Determine the (X, Y) coordinate at the center of the cell enclosing the given text.  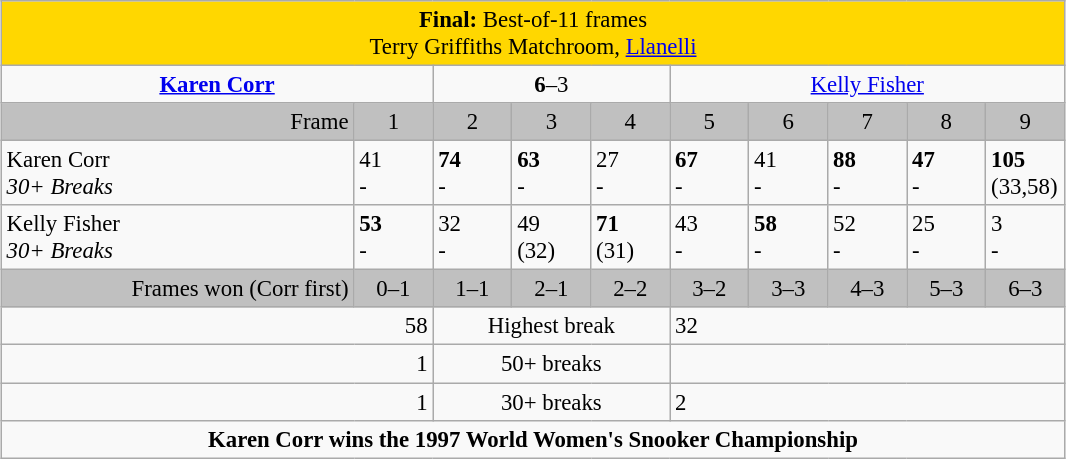
53- (394, 238)
43- (710, 238)
30+ breaks (552, 402)
5–3 (946, 289)
Highest break (552, 327)
1–1 (472, 289)
Karen Corr 30+ Breaks (178, 174)
6 (788, 122)
Karen Corr wins the 1997 World Women's Snooker Championship (532, 439)
27- (630, 174)
3 (552, 122)
0–1 (394, 289)
3- (1026, 238)
58- (788, 238)
4–3 (868, 289)
3–2 (710, 289)
Frames won (Corr first) (178, 289)
63- (552, 174)
47- (946, 174)
4 (630, 122)
5 (710, 122)
32 (868, 327)
3–3 (788, 289)
Final: Best-of-11 framesTerry Griffiths Matchroom, Llanelli (532, 34)
8 (946, 122)
25- (946, 238)
67- (710, 174)
58 (217, 327)
Frame (178, 122)
50+ breaks (552, 364)
9 (1026, 122)
Karen Corr (217, 85)
32- (472, 238)
88- (868, 174)
2–2 (630, 289)
52- (868, 238)
Kelly Fisher 30+ Breaks (178, 238)
49(32) (552, 238)
Kelly Fisher (868, 85)
74- (472, 174)
105(33,58) (1026, 174)
7 (868, 122)
2–1 (552, 289)
71(31) (630, 238)
